Detect which cell encompasses the target text, then output its (x, y) center coordinate. 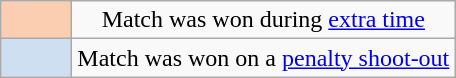
Match was won on a penalty shoot-out (264, 58)
Match was won during extra time (264, 20)
